Pinpoint the cell where the given text exists, returning its (x, y) midpoint coordinate. 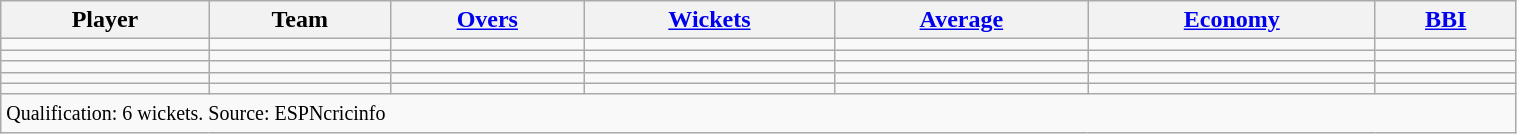
BBI (1446, 20)
Average (962, 20)
Qualification: 6 wickets. Source: ESPNcricinfo (758, 113)
Team (300, 20)
Overs (487, 20)
Economy (1232, 20)
Wickets (709, 20)
Player (105, 20)
